For the text-containing cell, return its midpoint in (x, y) coordinate format. 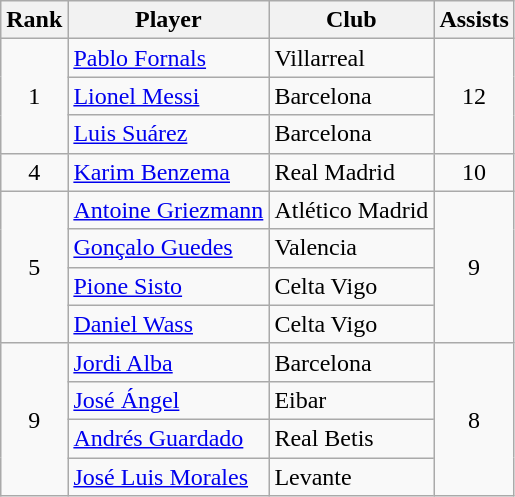
Real Betis (352, 438)
1 (34, 96)
Player (168, 20)
10 (474, 172)
Valencia (352, 248)
Pione Sisto (168, 286)
Andrés Guardado (168, 438)
Luis Suárez (168, 134)
Atlético Madrid (352, 210)
Pablo Fornals (168, 58)
Villarreal (352, 58)
Real Madrid (352, 172)
Levante (352, 477)
José Ángel (168, 400)
Daniel Wass (168, 324)
Club (352, 20)
José Luis Morales (168, 477)
Eibar (352, 400)
Gonçalo Guedes (168, 248)
Lionel Messi (168, 96)
8 (474, 419)
Karim Benzema (168, 172)
Antoine Griezmann (168, 210)
Rank (34, 20)
4 (34, 172)
Assists (474, 20)
5 (34, 267)
12 (474, 96)
Jordi Alba (168, 362)
